Determine the (X, Y) coordinate at the center of the cell enclosing the given text.  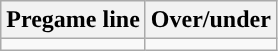
Over/under (210, 20)
Pregame line (74, 20)
